From the cell containing the given text, extract its center point as (X, Y) coordinate. 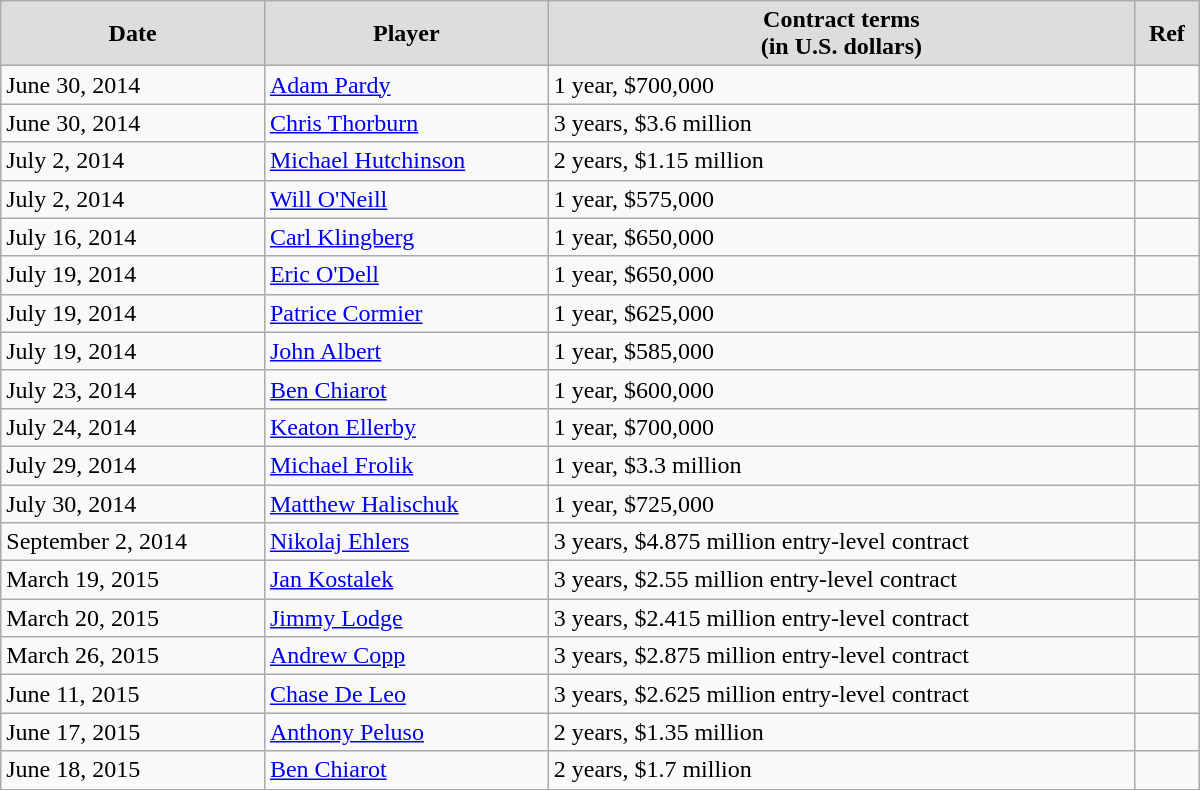
Matthew Halischuk (406, 503)
1 year, $585,000 (841, 351)
Carl Klingberg (406, 237)
Date (133, 34)
2 years, $1.7 million (841, 770)
July 29, 2014 (133, 465)
Andrew Copp (406, 656)
March 19, 2015 (133, 580)
John Albert (406, 351)
Ref (1168, 34)
Player (406, 34)
June 17, 2015 (133, 732)
3 years, $4.875 million entry-level contract (841, 542)
Jan Kostalek (406, 580)
Anthony Peluso (406, 732)
1 year, $600,000 (841, 389)
March 26, 2015 (133, 656)
1 year, $625,000 (841, 313)
July 23, 2014 (133, 389)
Chase De Leo (406, 694)
September 2, 2014 (133, 542)
Keaton Ellerby (406, 427)
Patrice Cormier (406, 313)
Jimmy Lodge (406, 618)
1 year, $3.3 million (841, 465)
3 years, $2.625 million entry-level contract (841, 694)
June 18, 2015 (133, 770)
Eric O'Dell (406, 275)
2 years, $1.15 million (841, 161)
3 years, $2.875 million entry-level contract (841, 656)
3 years, $3.6 million (841, 123)
1 year, $725,000 (841, 503)
Adam Pardy (406, 85)
Chris Thorburn (406, 123)
Will O'Neill (406, 199)
Contract terms(in U.S. dollars) (841, 34)
July 24, 2014 (133, 427)
Michael Hutchinson (406, 161)
1 year, $575,000 (841, 199)
Nikolaj Ehlers (406, 542)
2 years, $1.35 million (841, 732)
Michael Frolik (406, 465)
July 30, 2014 (133, 503)
June 11, 2015 (133, 694)
3 years, $2.55 million entry-level contract (841, 580)
3 years, $2.415 million entry-level contract (841, 618)
July 16, 2014 (133, 237)
March 20, 2015 (133, 618)
